Output the [X, Y] coordinate of the center of the cell containing the given text.  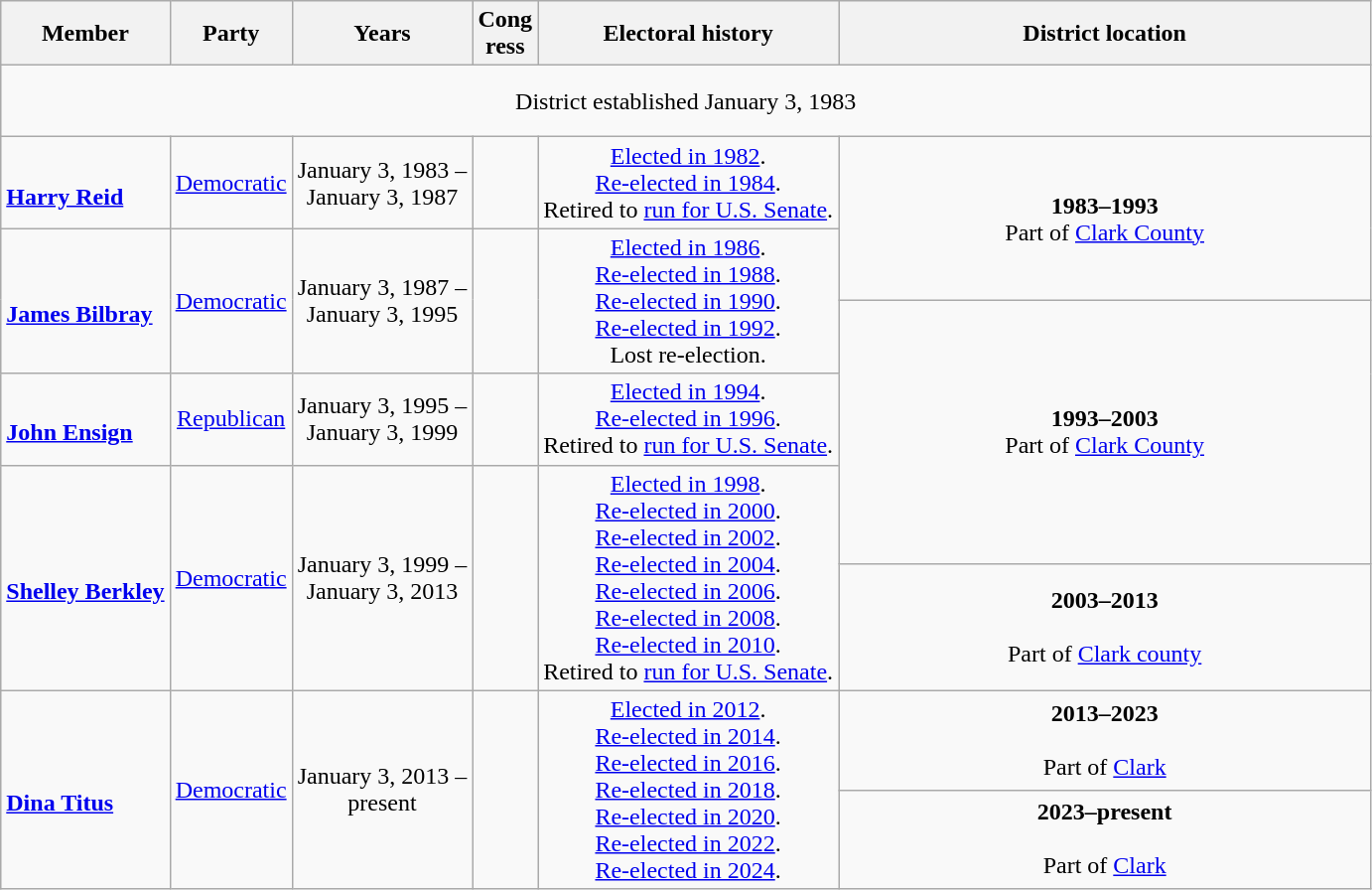
Elected in 1994.Re-elected in 1996.Retired to run for U.S. Senate. [689, 419]
Years [382, 34]
John Ensign [85, 419]
Congress [505, 34]
January 3, 1995 –January 3, 1999 [382, 419]
2013–2023Part of Clark [1105, 740]
James Bilbray [85, 301]
Member [85, 34]
January 3, 1987 –January 3, 1995 [382, 301]
1983–1993Part of Clark County [1105, 219]
Party [230, 34]
Shelley Berkley [85, 578]
2003–2013Part of Clark county [1105, 628]
Elected in 1986.Re-elected in 1988.Re-elected in 1990.Re-elected in 1992.Lost re-election. [689, 301]
Elected in 2012.Re-elected in 2014.Re-elected in 2016.Re-elected in 2018.Re-elected in 2020.Re-elected in 2022.Re-elected in 2024. [689, 790]
January 3, 1999 –January 3, 2013 [382, 578]
Elected in 1982.Re-elected in 1984.Retired to run for U.S. Senate. [689, 183]
Electoral history [689, 34]
District established January 3, 1983 [686, 101]
District location [1105, 34]
2023–presentPart of Clark [1105, 839]
Harry Reid [85, 183]
Republican [230, 419]
January 3, 1983 –January 3, 1987 [382, 183]
1993–2003Part of Clark County [1105, 432]
Dina Titus [85, 790]
January 3, 2013 –present [382, 790]
